Return the [x, y] coordinate for the center point of the cell that contains the specified text.  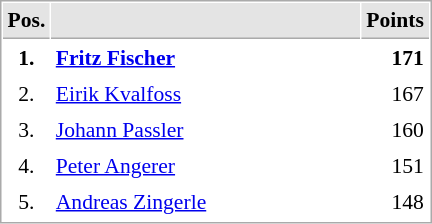
Eirik Kvalfoss [206, 93]
5. [26, 201]
Johann Passler [206, 129]
Points [396, 21]
3. [26, 129]
2. [26, 93]
Pos. [26, 21]
160 [396, 129]
Fritz Fischer [206, 57]
167 [396, 93]
4. [26, 165]
171 [396, 57]
148 [396, 201]
Peter Angerer [206, 165]
Andreas Zingerle [206, 201]
151 [396, 165]
1. [26, 57]
